For the text-containing cell, return its midpoint in (x, y) coordinate format. 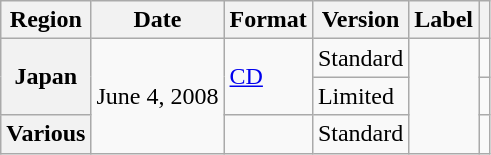
Japan (46, 77)
Limited (360, 96)
Region (46, 20)
Date (158, 20)
CD (268, 77)
Version (360, 20)
Format (268, 20)
Various (46, 134)
Label (444, 20)
June 4, 2008 (158, 96)
